Provide the (X, Y) coordinate of the cell's center where the given text is located.  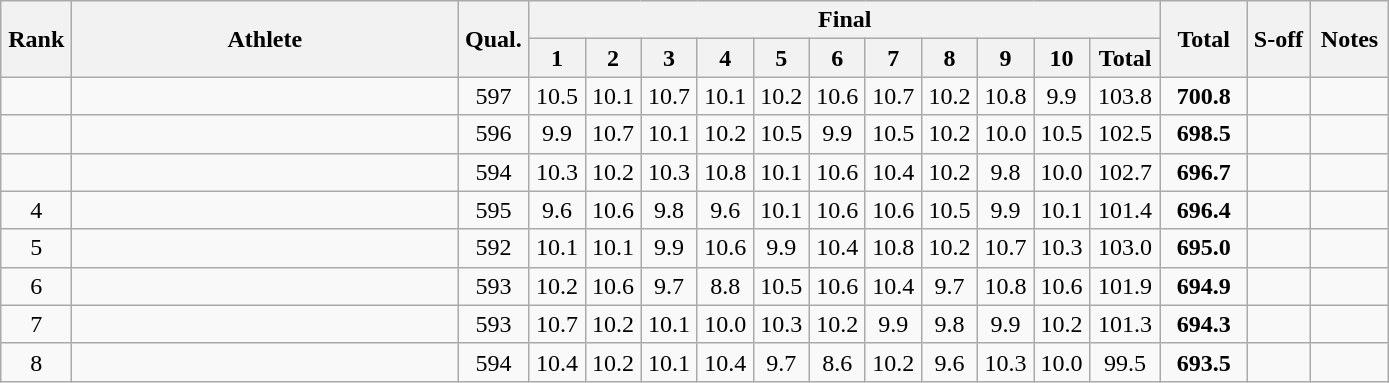
101.4 (1126, 210)
694.9 (1204, 286)
9 (1005, 58)
694.3 (1204, 324)
595 (494, 210)
Qual. (494, 39)
Final (845, 20)
102.5 (1126, 134)
Athlete (265, 39)
8.6 (837, 362)
Notes (1350, 39)
1 (557, 58)
592 (494, 248)
S-off (1279, 39)
696.4 (1204, 210)
Rank (36, 39)
2 (613, 58)
696.7 (1204, 172)
103.8 (1126, 96)
693.5 (1204, 362)
597 (494, 96)
698.5 (1204, 134)
101.3 (1126, 324)
102.7 (1126, 172)
700.8 (1204, 96)
3 (669, 58)
99.5 (1126, 362)
10 (1062, 58)
8.8 (725, 286)
101.9 (1126, 286)
103.0 (1126, 248)
695.0 (1204, 248)
596 (494, 134)
